Find where the given text appears and provide that cell's center as [X, Y] coordinate. 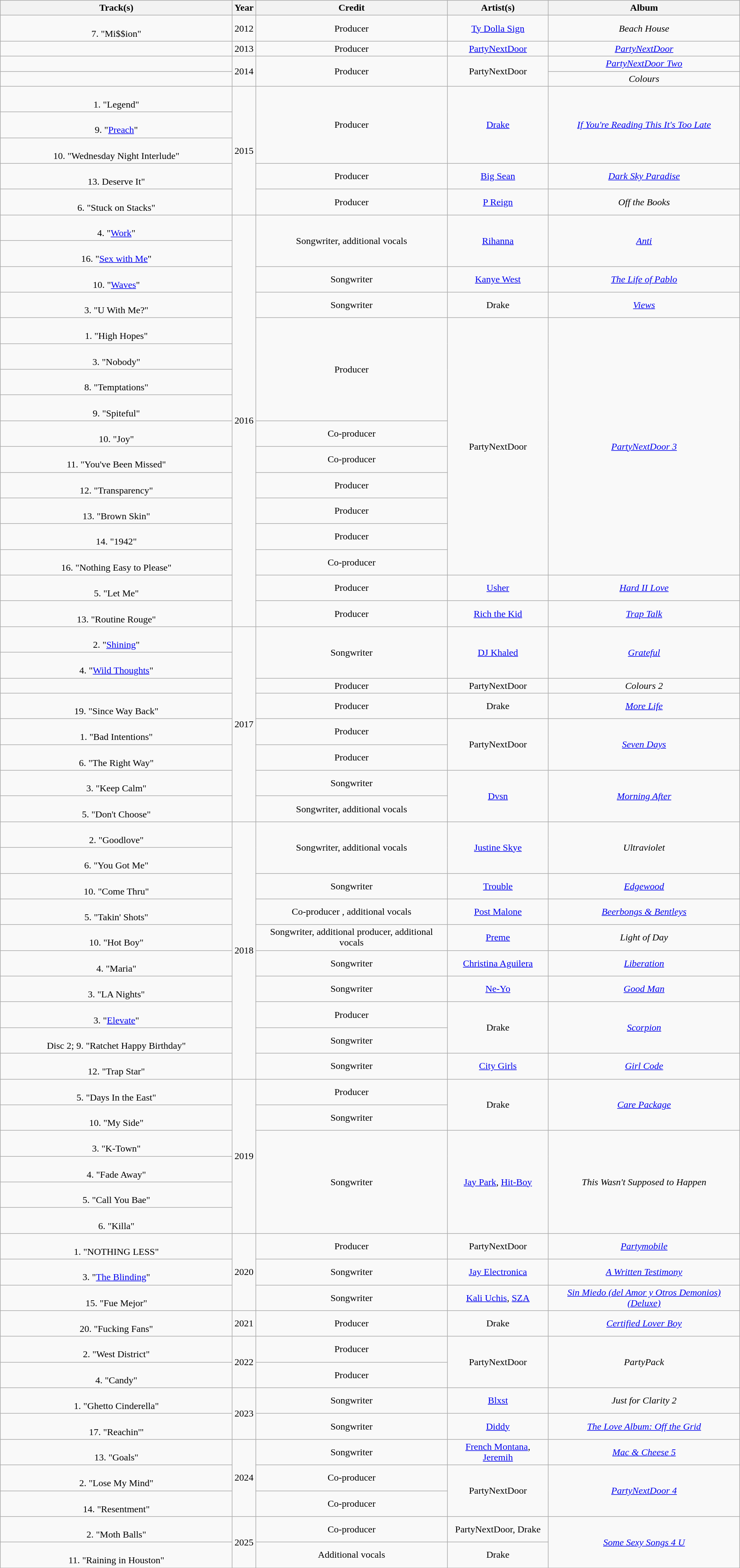
Edgewood [644, 886]
Album [644, 8]
Ty Dolla Sign [498, 28]
Artist(s) [498, 8]
Usher [498, 588]
Off the Books [644, 202]
2015 [244, 150]
13. "Routine Rouge" [116, 614]
2. "Lose My Mind" [116, 1477]
9. "Spiteful" [116, 408]
Ne-Yo [498, 989]
French Montana, Jeremih [498, 1452]
13. "Brown Skin" [116, 511]
Colours 2 [644, 685]
Jay Park, Hit-Boy [498, 1182]
Hard II Love [644, 588]
Big Sean [498, 176]
PartyNextDoor Two [644, 64]
3. "LA Nights" [116, 989]
2. "Goodlove" [116, 834]
5. "Don't Choose" [116, 809]
Blxst [498, 1401]
PartyNextDoor 4 [644, 1490]
Jay Electronica [498, 1272]
10. "Joy" [116, 433]
Beerbongs & Bentleys [644, 912]
4. "Maria" [116, 963]
4. "Fade Away" [116, 1169]
3. "Nobody" [116, 357]
2020 [244, 1272]
16. "Sex with Me" [116, 253]
2013 [244, 49]
14. "1942" [116, 536]
Co-producer , additional vocals [352, 912]
City Girls [498, 1066]
2023 [244, 1413]
Dvsn [498, 796]
Trouble [498, 886]
2025 [244, 1542]
5. "Call You Bae" [116, 1195]
This Wasn't Supposed to Happen [644, 1182]
Morning After [644, 796]
20. "Fucking Fans" [116, 1323]
DJ Khaled [498, 652]
Just for Clarity 2 [644, 1401]
Trap Talk [644, 614]
1. "Legend" [116, 99]
Care Package [644, 1105]
12. "Transparency" [116, 485]
3. "Elevate" [116, 1015]
10. "Wednesday Night Interlude" [116, 150]
The Love Album: Off the Grid [644, 1426]
Good Man [644, 989]
10. "Come Thru" [116, 886]
2019 [244, 1156]
6. "Stuck on Stacks" [116, 202]
Post Malone [498, 912]
Rihanna [498, 240]
1. "Ghetto Cinderella" [116, 1401]
9. "Preach" [116, 125]
Some Sexy Songs 4 U [644, 1542]
Sin Miedo (del Amor y Otros Demonios) (Deluxe) [644, 1298]
PartyNextDoor, Drake [498, 1530]
1. "NOTHING LESS" [116, 1246]
Seven Days [644, 745]
6. "Killa" [116, 1220]
Kanye West [498, 279]
Diddy [498, 1426]
Rich the Kid [498, 614]
2021 [244, 1323]
1. "Bad Intentions" [116, 732]
Dark Sky Paradise [644, 176]
4. "Wild Thoughts" [116, 665]
4. "Candy" [116, 1375]
5. "Let Me" [116, 588]
2. "Moth Balls" [116, 1530]
3. "K-Town" [116, 1144]
2022 [244, 1362]
2. "Shining" [116, 639]
Light of Day [644, 937]
16. "Nothing Easy to Please" [116, 562]
6. "You Got Me" [116, 861]
14. "Resentment" [116, 1504]
2016 [244, 421]
Scorpion [644, 1027]
4. "Work" [116, 228]
Year [244, 8]
P Reign [498, 202]
Anti [644, 240]
Colours [644, 79]
Songwriter, additional producer, additional vocals [352, 937]
10. "Hot Boy" [116, 937]
3. "The Blinding" [116, 1272]
Girl Code [644, 1066]
12. "Trap Star" [116, 1066]
7. "Mi$$ion" [116, 28]
Credit [352, 8]
2018 [244, 951]
Certified Lover Boy [644, 1323]
Ultraviolet [644, 847]
5. "Takin' Shots" [116, 912]
11. "Raining in Houston" [116, 1555]
Partymobile [644, 1246]
2024 [244, 1477]
Mac & Cheese 5 [644, 1452]
3. "U With Me?" [116, 305]
If You're Reading This It's Too Late [644, 125]
6. "The Right Way" [116, 758]
2017 [244, 724]
Preme [498, 937]
13. Deserve It" [116, 176]
13. "Goals" [116, 1452]
Grateful [644, 652]
Track(s) [116, 8]
1. "High Hopes" [116, 331]
5. "Days In the East" [116, 1091]
10. "Waves" [116, 279]
15. "Fue Mejor" [116, 1298]
2014 [244, 71]
More Life [644, 706]
Views [644, 305]
The Life of Pablo [644, 279]
Additional vocals [352, 1555]
Liberation [644, 963]
PartyNextDoor 3 [644, 447]
8. "Temptations" [116, 382]
Disc 2; 9. "Ratchet Happy Birthday" [116, 1040]
19. "Since Way Back" [116, 706]
A Written Testimony [644, 1272]
17. "Reachin'" [116, 1426]
10. "My Side" [116, 1118]
2012 [244, 28]
Kali Uchis, SZA [498, 1298]
Beach House [644, 28]
3. "Keep Calm" [116, 783]
11. "You've Been Missed" [116, 460]
PartyPack [644, 1362]
2. "West District" [116, 1349]
Justine Skye [498, 847]
Christina Aguilera [498, 963]
